Scan for the cell matching the given text and deliver its [X, Y] coordinate at center. 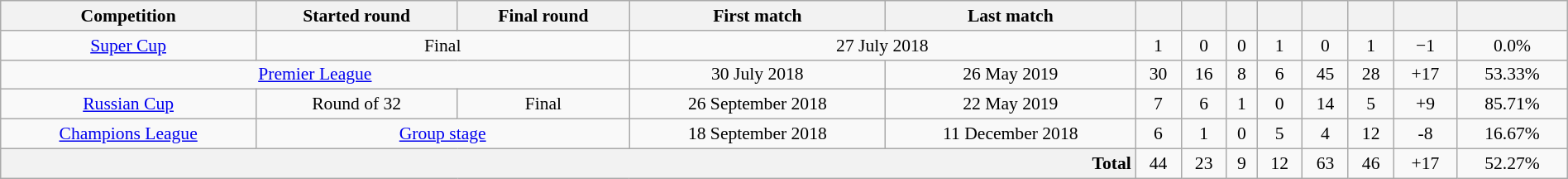
52.27% [1513, 163]
4 [1325, 134]
−1 [1425, 46]
16.67% [1513, 134]
28 [1371, 75]
First match [758, 16]
8 [1241, 75]
-8 [1425, 134]
26 May 2019 [1011, 75]
63 [1325, 163]
11 December 2018 [1011, 134]
18 September 2018 [758, 134]
Round of 32 [356, 104]
Russian Cup [129, 104]
7 [1158, 104]
Premier League [315, 75]
Last match [1011, 16]
Super Cup [129, 46]
Competition [129, 16]
Final round [543, 16]
+9 [1425, 104]
Champions League [129, 134]
46 [1371, 163]
Group stage [442, 134]
53.33% [1513, 75]
16 [1204, 75]
14 [1325, 104]
0.0% [1513, 46]
Total [568, 163]
44 [1158, 163]
23 [1204, 163]
45 [1325, 75]
27 July 2018 [882, 46]
85.71% [1513, 104]
26 September 2018 [758, 104]
9 [1241, 163]
22 May 2019 [1011, 104]
30 [1158, 75]
30 July 2018 [758, 75]
Started round [356, 16]
